For the text-containing cell, return its midpoint in [x, y] coordinate format. 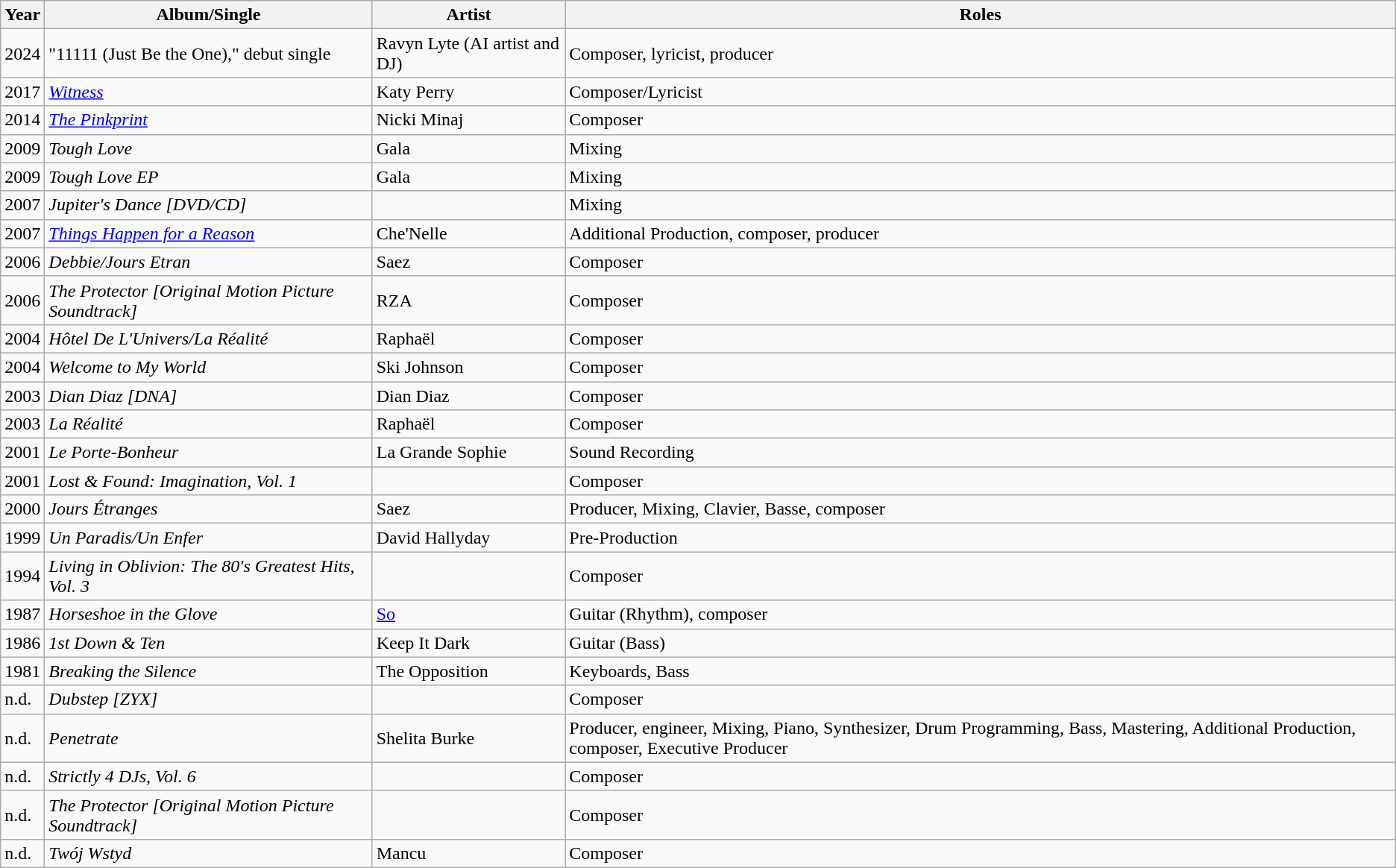
Composer/Lyricist [980, 92]
Shelita Burke [468, 738]
1999 [22, 538]
Roles [980, 15]
Keep It Dark [468, 643]
1st Down & Ten [209, 643]
RZA [468, 300]
Pre-Production [980, 538]
Mancu [468, 853]
Penetrate [209, 738]
Tough Love EP [209, 177]
2000 [22, 509]
The Opposition [468, 671]
2014 [22, 120]
Tough Love [209, 148]
Che'Nelle [468, 233]
Keyboards, Bass [980, 671]
La Grande Sophie [468, 453]
David Hallyday [468, 538]
1987 [22, 614]
Katy Perry [468, 92]
La Réalité [209, 424]
"11111 (Just Be the One)," debut single [209, 54]
Producer, Mixing, Clavier, Basse, composer [980, 509]
Additional Production, composer, producer [980, 233]
Dubstep [ZYX] [209, 699]
Album/Single [209, 15]
Ski Johnson [468, 367]
Hôtel De L'Univers/La Réalité [209, 339]
Twój Wstyd [209, 853]
Year [22, 15]
Debbie/Jours Etran [209, 262]
Witness [209, 92]
Horseshoe in the Glove [209, 614]
Welcome to My World [209, 367]
Jupiter's Dance [DVD/CD] [209, 205]
1994 [22, 576]
Ravyn Lyte (AI artist and DJ) [468, 54]
1986 [22, 643]
Composer, lyricist, producer [980, 54]
Producer, engineer, Mixing, Piano, Synthesizer, Drum Programming, Bass, Mastering, Additional Production, composer, Executive Producer [980, 738]
Living in Oblivion: The 80's Greatest Hits, Vol. 3 [209, 576]
Un Paradis/Un Enfer [209, 538]
Things Happen for a Reason [209, 233]
Dian Diaz [468, 396]
Dian Diaz [DNA] [209, 396]
So [468, 614]
Nicki Minaj [468, 120]
Le Porte-Bonheur [209, 453]
Breaking the Silence [209, 671]
Sound Recording [980, 453]
Strictly 4 DJs, Vol. 6 [209, 776]
Artist [468, 15]
The Pinkprint [209, 120]
Lost & Found: Imagination, Vol. 1 [209, 481]
Jours Étranges [209, 509]
Guitar (Rhythm), composer [980, 614]
Guitar (Bass) [980, 643]
2017 [22, 92]
2024 [22, 54]
1981 [22, 671]
